Locate the cell with the specified text and output its [X, Y] center coordinate. 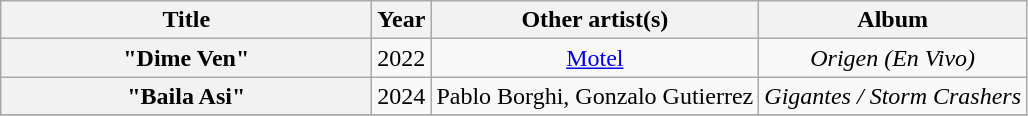
"Dime Ven" [186, 58]
Motel [595, 58]
Other artist(s) [595, 20]
Title [186, 20]
2024 [402, 96]
Pablo Borghi, Gonzalo Gutierrez [595, 96]
"Baila Asi" [186, 96]
Origen (En Vivo) [893, 58]
Year [402, 20]
Gigantes / Storm Crashers [893, 96]
2022 [402, 58]
Album [893, 20]
